Search for the cell housing the specified text and yield its (x, y) center coordinate. 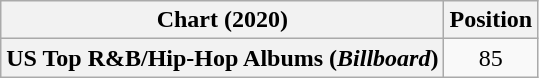
Chart (2020) (222, 20)
US Top R&B/Hip-Hop Albums (Billboard) (222, 58)
85 (491, 58)
Position (491, 20)
